From the cell containing the given text, extract its center point as [x, y] coordinate. 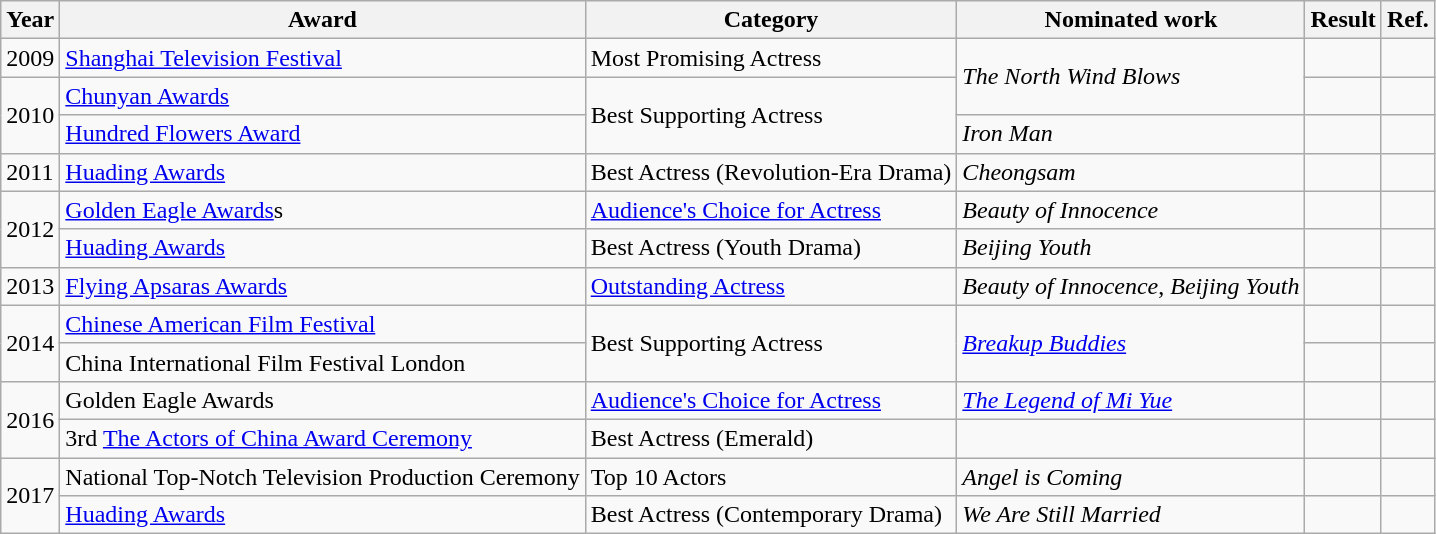
Hundred Flowers Award [322, 134]
Top 10 Actors [771, 477]
Best Actress (Youth Drama) [771, 248]
Best Actress (Emerald) [771, 438]
Golden Eagle Awards [322, 400]
National Top-Notch Television Production Ceremony [322, 477]
Beijing Youth [1131, 248]
Chunyan Awards [322, 96]
2012 [30, 229]
2011 [30, 172]
The North Wind Blows [1131, 77]
Shanghai Television Festival [322, 58]
Outstanding Actress [771, 286]
The Legend of Mi Yue [1131, 400]
Result [1343, 20]
Flying Apsaras Awards [322, 286]
2017 [30, 496]
2009 [30, 58]
Best Actress (Contemporary Drama) [771, 515]
Iron Man [1131, 134]
Year [30, 20]
Most Promising Actress [771, 58]
2016 [30, 419]
Ref. [1408, 20]
Beauty of Innocence, Beijing Youth [1131, 286]
2010 [30, 115]
Cheongsam [1131, 172]
3rd The Actors of China Award Ceremony [322, 438]
We Are Still Married [1131, 515]
Beauty of Innocence [1131, 210]
2013 [30, 286]
Angel is Coming [1131, 477]
Nominated work [1131, 20]
Best Actress (Revolution-Era Drama) [771, 172]
Category [771, 20]
Award [322, 20]
Breakup Buddies [1131, 343]
Golden Eagle Awardss [322, 210]
Chinese American Film Festival [322, 324]
China International Film Festival London [322, 362]
2014 [30, 343]
